Locate the cell with the specified text and output its [X, Y] center coordinate. 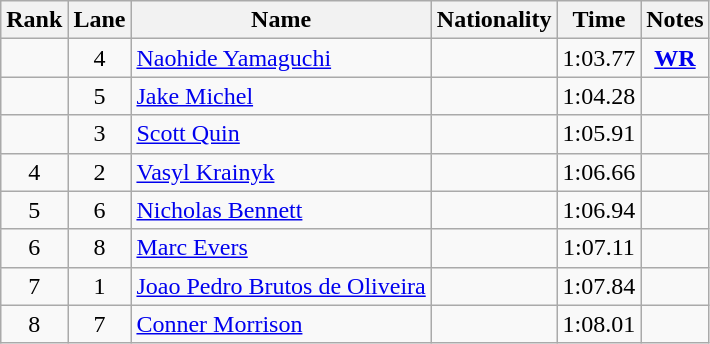
Notes [675, 20]
Jake Michel [281, 96]
1:08.01 [599, 324]
Joao Pedro Brutos de Oliveira [281, 286]
1:03.77 [599, 58]
Marc Evers [281, 248]
2 [100, 172]
Time [599, 20]
Rank [34, 20]
3 [100, 134]
1:04.28 [599, 96]
Naohide Yamaguchi [281, 58]
1 [100, 286]
Nicholas Bennett [281, 210]
1:07.11 [599, 248]
1:06.66 [599, 172]
WR [675, 58]
Lane [100, 20]
1:06.94 [599, 210]
1:07.84 [599, 286]
Vasyl Krainyk [281, 172]
Name [281, 20]
Nationality [494, 20]
1:05.91 [599, 134]
Conner Morrison [281, 324]
Scott Quin [281, 134]
